Identify which cell holds the provided text, then report its [X, Y] central coordinate. 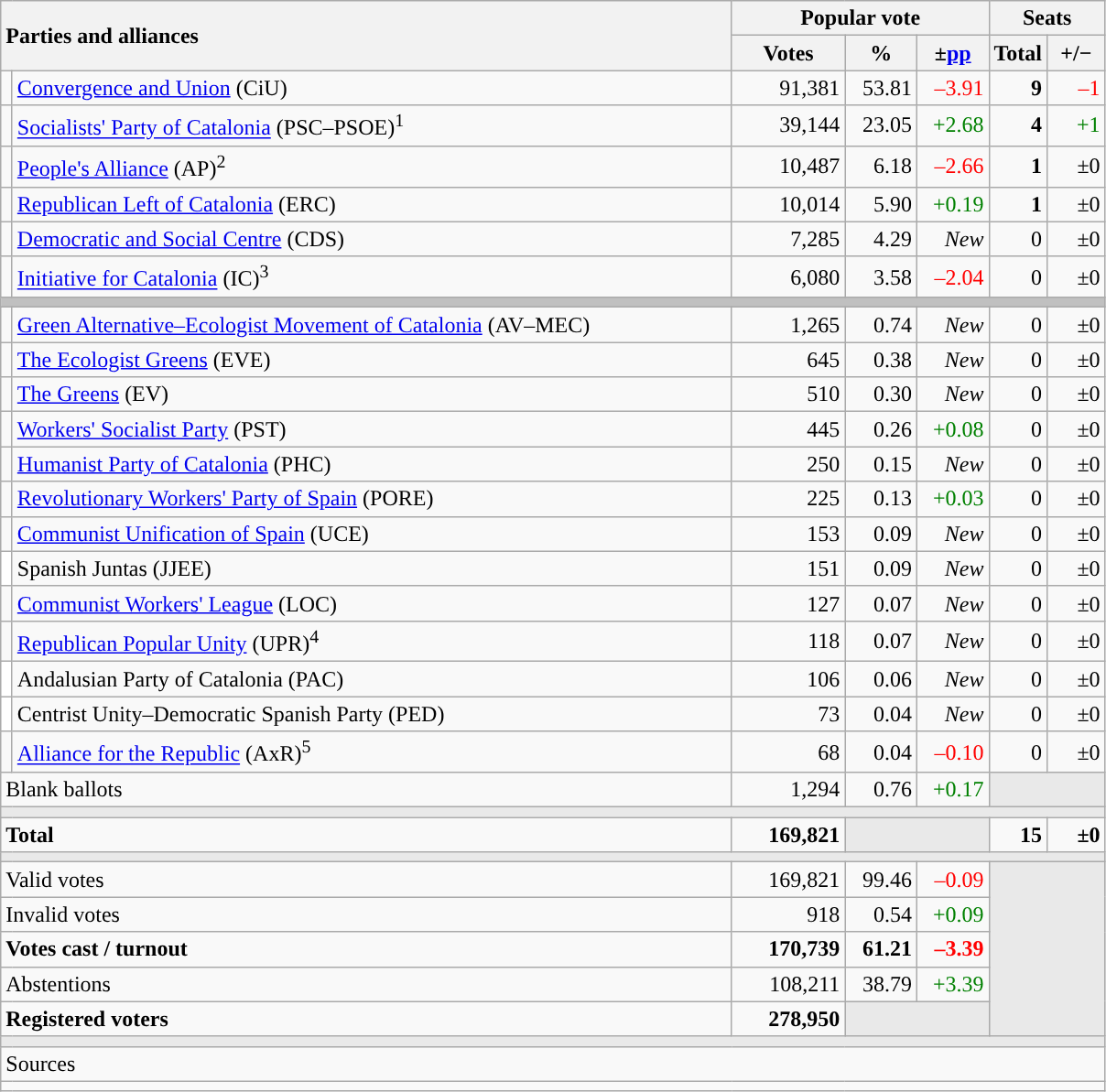
445 [788, 429]
918 [788, 914]
–2.04 [952, 276]
Communist Unification of Spain (UCE) [372, 534]
Socialists' Party of Catalonia (PSC–PSOE)1 [372, 126]
645 [788, 360]
91,381 [788, 88]
4.29 [881, 239]
0.30 [881, 395]
0.74 [881, 325]
Centrist Unity–Democratic Spanish Party (PED) [372, 714]
106 [788, 679]
0.54 [881, 914]
Republican Left of Catalonia (ERC) [372, 204]
68 [788, 752]
9 [1018, 88]
People's Alliance (AP)2 [372, 167]
Blank ballots [366, 790]
Votes [788, 53]
225 [788, 499]
250 [788, 464]
+2.68 [952, 126]
53.81 [881, 88]
0.26 [881, 429]
Valid votes [366, 880]
% [881, 53]
–3.39 [952, 949]
39,144 [788, 126]
The Ecologist Greens (EVE) [372, 360]
The Greens (EV) [372, 395]
–2.66 [952, 167]
Andalusian Party of Catalonia (PAC) [372, 679]
118 [788, 641]
Alliance for the Republic (AxR)5 [372, 752]
153 [788, 534]
Sources [553, 1064]
23.05 [881, 126]
0.06 [881, 679]
+0.17 [952, 790]
4 [1018, 126]
Humanist Party of Catalonia (PHC) [372, 464]
–0.09 [952, 880]
+0.08 [952, 429]
Seats [1047, 18]
1,265 [788, 325]
6,080 [788, 276]
Popular vote [861, 18]
108,211 [788, 984]
1,294 [788, 790]
99.46 [881, 880]
6.18 [881, 167]
Registered voters [366, 1019]
7,285 [788, 239]
127 [788, 603]
Workers' Socialist Party (PST) [372, 429]
+3.39 [952, 984]
0.15 [881, 464]
–1 [1077, 88]
Spanish Juntas (JJEE) [372, 568]
Votes cast / turnout [366, 949]
510 [788, 395]
5.90 [881, 204]
15 [1018, 835]
0.76 [881, 790]
73 [788, 714]
Democratic and Social Centre (CDS) [372, 239]
+1 [1077, 126]
–0.10 [952, 752]
+/− [1077, 53]
61.21 [881, 949]
3.58 [881, 276]
Convergence and Union (CiU) [372, 88]
+0.19 [952, 204]
–3.91 [952, 88]
Revolutionary Workers' Party of Spain (PORE) [372, 499]
Abstentions [366, 984]
Parties and alliances [366, 36]
10,487 [788, 167]
Initiative for Catalonia (IC)3 [372, 276]
Green Alternative–Ecologist Movement of Catalonia (AV–MEC) [372, 325]
151 [788, 568]
38.79 [881, 984]
170,739 [788, 949]
Communist Workers' League (LOC) [372, 603]
Republican Popular Unity (UPR)4 [372, 641]
±pp [952, 53]
10,014 [788, 204]
+0.09 [952, 914]
+0.03 [952, 499]
0.13 [881, 499]
Invalid votes [366, 914]
0.38 [881, 360]
278,950 [788, 1019]
